Extract the [x, y] coordinate from the center of the cell holding the provided text.  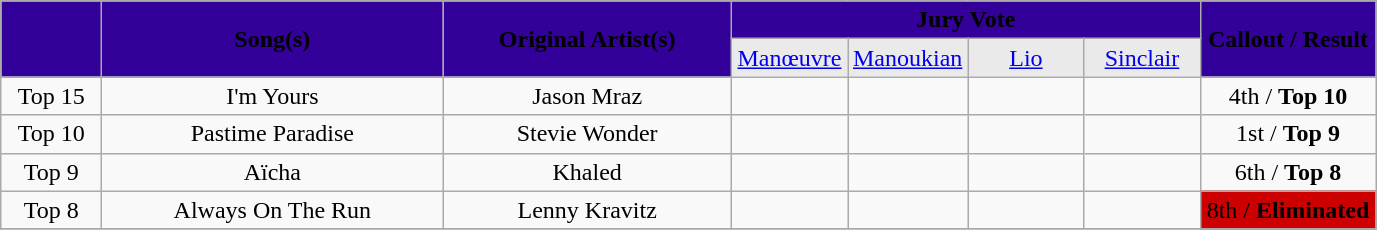
Top 8 [52, 210]
Top 15 [52, 96]
6th / Top 8 [1288, 172]
4th / Top 10 [1288, 96]
8th / Eliminated [1288, 210]
Aïcha [272, 172]
Manœuvre [789, 58]
Original Artist(s) [588, 39]
I'm Yours [272, 96]
Top 9 [52, 172]
Song(s) [272, 39]
Sinclair [1142, 58]
Lenny Kravitz [588, 210]
Top 10 [52, 134]
Khaled [588, 172]
Callout / Result [1288, 39]
Manoukian [908, 58]
Stevie Wonder [588, 134]
Pastime Paradise [272, 134]
Lio [1026, 58]
1st / Top 9 [1288, 134]
Jason Mraz [588, 96]
Always On The Run [272, 210]
Jury Vote [966, 20]
